Search for the cell housing the specified text and yield its [X, Y] center coordinate. 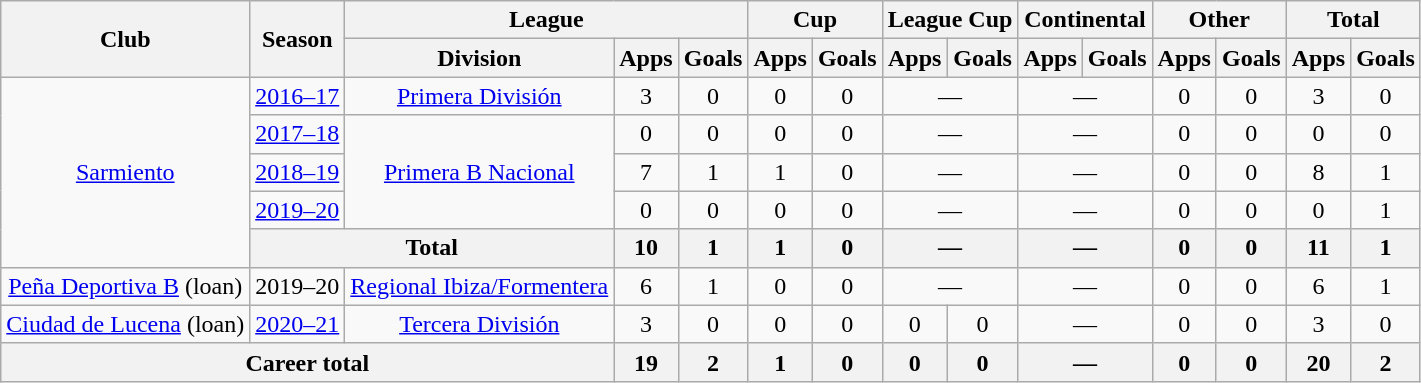
Season [298, 39]
Career total [308, 362]
2016–17 [298, 96]
20 [1318, 362]
7 [646, 172]
Primera División [480, 96]
8 [1318, 172]
League Cup [950, 20]
Peña Deportiva B (loan) [126, 286]
2018–19 [298, 172]
Club [126, 39]
Division [480, 58]
10 [646, 248]
Other [1219, 20]
Sarmiento [126, 172]
2020–21 [298, 324]
Regional Ibiza/Formentera [480, 286]
Tercera División [480, 324]
League [546, 20]
Cup [815, 20]
Primera B Nacional [480, 172]
Continental [1085, 20]
Ciudad de Lucena (loan) [126, 324]
19 [646, 362]
2017–18 [298, 134]
11 [1318, 248]
